From the cell containing the given text, extract its center point as [X, Y] coordinate. 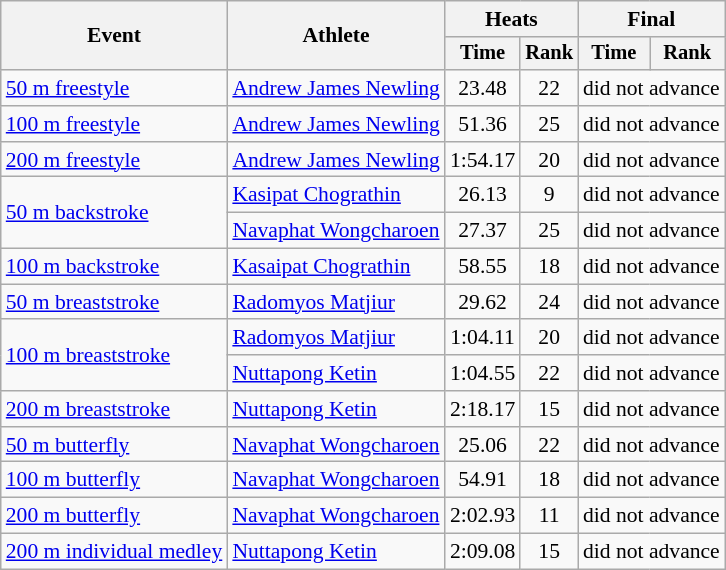
2:09.08 [482, 552]
200 m breaststroke [114, 409]
Final [652, 19]
100 m breaststroke [114, 356]
Kasaipat Chograthin [336, 267]
2:02.93 [482, 516]
1:04.11 [482, 338]
50 m breaststroke [114, 302]
9 [549, 195]
29.62 [482, 302]
23.48 [482, 88]
54.91 [482, 480]
50 m butterfly [114, 445]
50 m freestyle [114, 88]
26.13 [482, 195]
Event [114, 36]
27.37 [482, 231]
100 m butterfly [114, 480]
1:04.55 [482, 373]
100 m freestyle [114, 124]
24 [549, 302]
1:54.17 [482, 160]
Heats [512, 19]
100 m backstroke [114, 267]
2:18.17 [482, 409]
200 m individual medley [114, 552]
Athlete [336, 36]
11 [549, 516]
25.06 [482, 445]
50 m backstroke [114, 212]
58.55 [482, 267]
51.36 [482, 124]
Kasipat Chograthin [336, 195]
200 m freestyle [114, 160]
200 m butterfly [114, 516]
